From the cell containing the given text, extract its center point as [X, Y] coordinate. 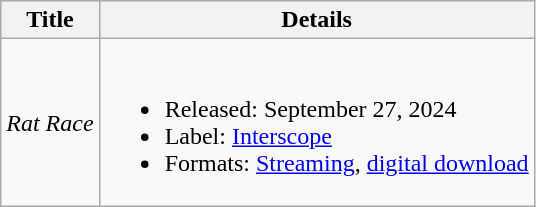
Released: September 27, 2024Label: InterscopeFormats: Streaming, digital download [316, 122]
Title [50, 20]
Rat Race [50, 122]
Details [316, 20]
